Identify which cell holds the provided text, then report its (X, Y) central coordinate. 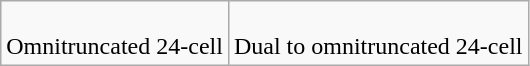
Omnitruncated 24-cell (115, 34)
Dual to omnitruncated 24-cell (378, 34)
